Locate the cell with the specified text and output its (x, y) center coordinate. 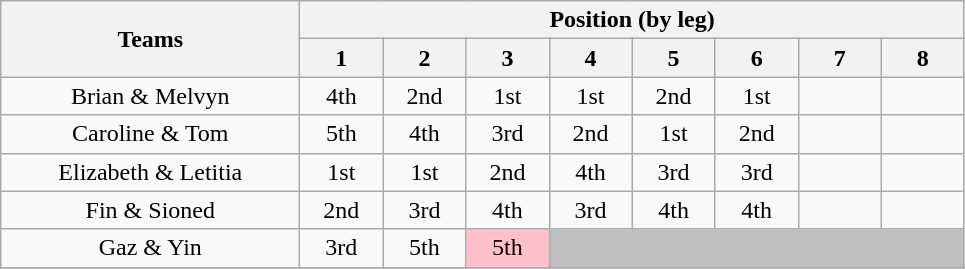
3 (508, 58)
Fin & Sioned (150, 210)
Teams (150, 39)
Position (by leg) (632, 20)
Elizabeth & Letitia (150, 172)
6 (756, 58)
8 (922, 58)
1 (342, 58)
5 (674, 58)
7 (840, 58)
4 (590, 58)
Gaz & Yin (150, 248)
2 (424, 58)
Brian & Melvyn (150, 96)
Caroline & Tom (150, 134)
